Find where the given text appears and provide that cell's center as [X, Y] coordinate. 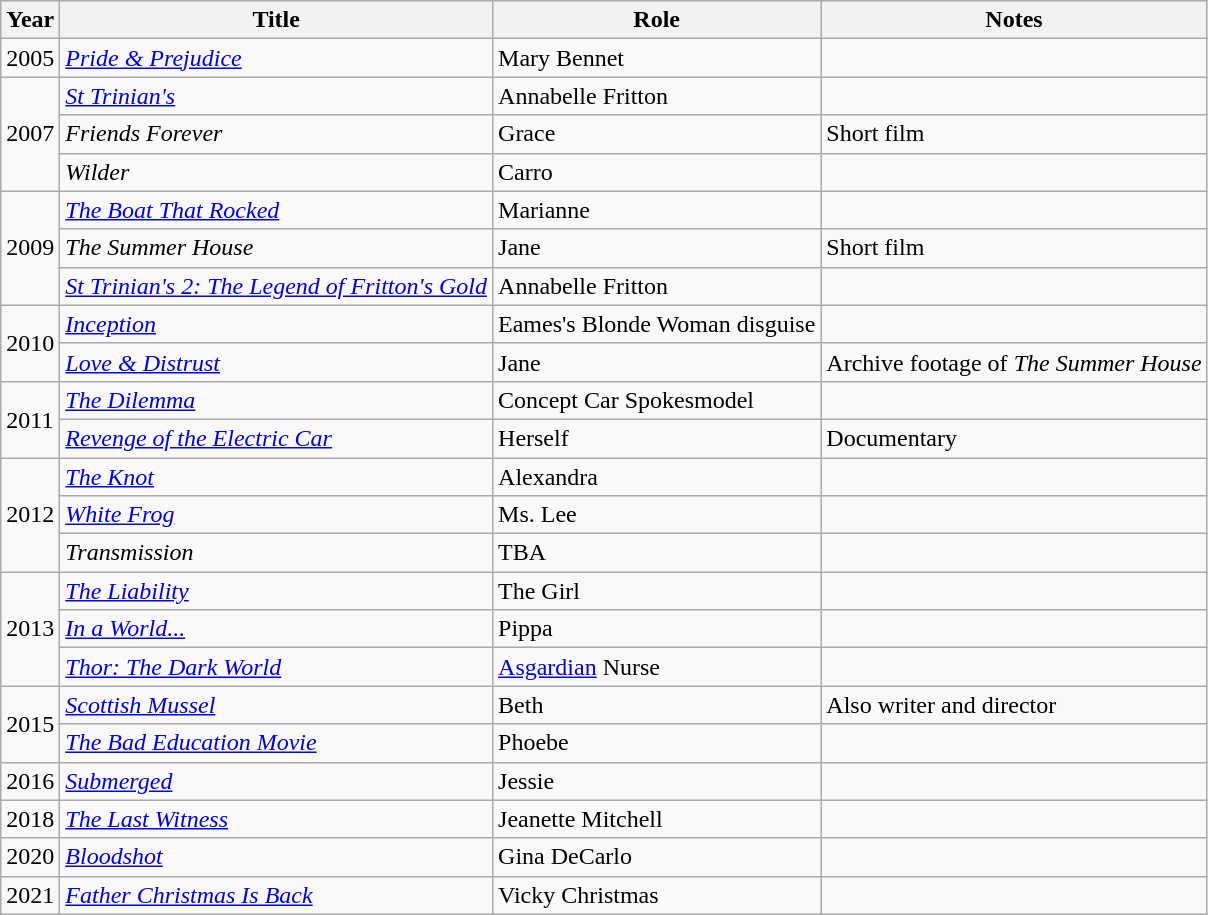
Friends Forever [276, 134]
2020 [30, 857]
TBA [657, 553]
Documentary [1014, 438]
Eames's Blonde Woman disguise [657, 324]
Pippa [657, 629]
Notes [1014, 20]
In a World... [276, 629]
2015 [30, 724]
The Last Witness [276, 819]
Thor: The Dark World [276, 667]
Father Christmas Is Back [276, 895]
Marianne [657, 210]
Role [657, 20]
The Dilemma [276, 400]
St Trinian's [276, 96]
St Trinian's 2: The Legend of Fritton's Gold [276, 286]
Jeanette Mitchell [657, 819]
The Boat That Rocked [276, 210]
Ms. Lee [657, 515]
The Girl [657, 591]
Bloodshot [276, 857]
Phoebe [657, 743]
The Summer House [276, 248]
Submerged [276, 781]
Also writer and director [1014, 705]
Asgardian Nurse [657, 667]
2005 [30, 58]
Archive footage of The Summer House [1014, 362]
Wilder [276, 172]
The Liability [276, 591]
Concept Car Spokesmodel [657, 400]
2021 [30, 895]
2011 [30, 419]
Transmission [276, 553]
Grace [657, 134]
2009 [30, 248]
Carro [657, 172]
Herself [657, 438]
2018 [30, 819]
Alexandra [657, 477]
Jessie [657, 781]
2007 [30, 134]
Title [276, 20]
2012 [30, 515]
The Knot [276, 477]
Vicky Christmas [657, 895]
Beth [657, 705]
Love & Distrust [276, 362]
Revenge of the Electric Car [276, 438]
Gina DeCarlo [657, 857]
The Bad Education Movie [276, 743]
Year [30, 20]
2016 [30, 781]
2013 [30, 629]
Inception [276, 324]
Pride & Prejudice [276, 58]
Scottish Mussel [276, 705]
Mary Bennet [657, 58]
2010 [30, 343]
White Frog [276, 515]
